Capture the cell that displays the provided text and extract its (X, Y) central coordinate. 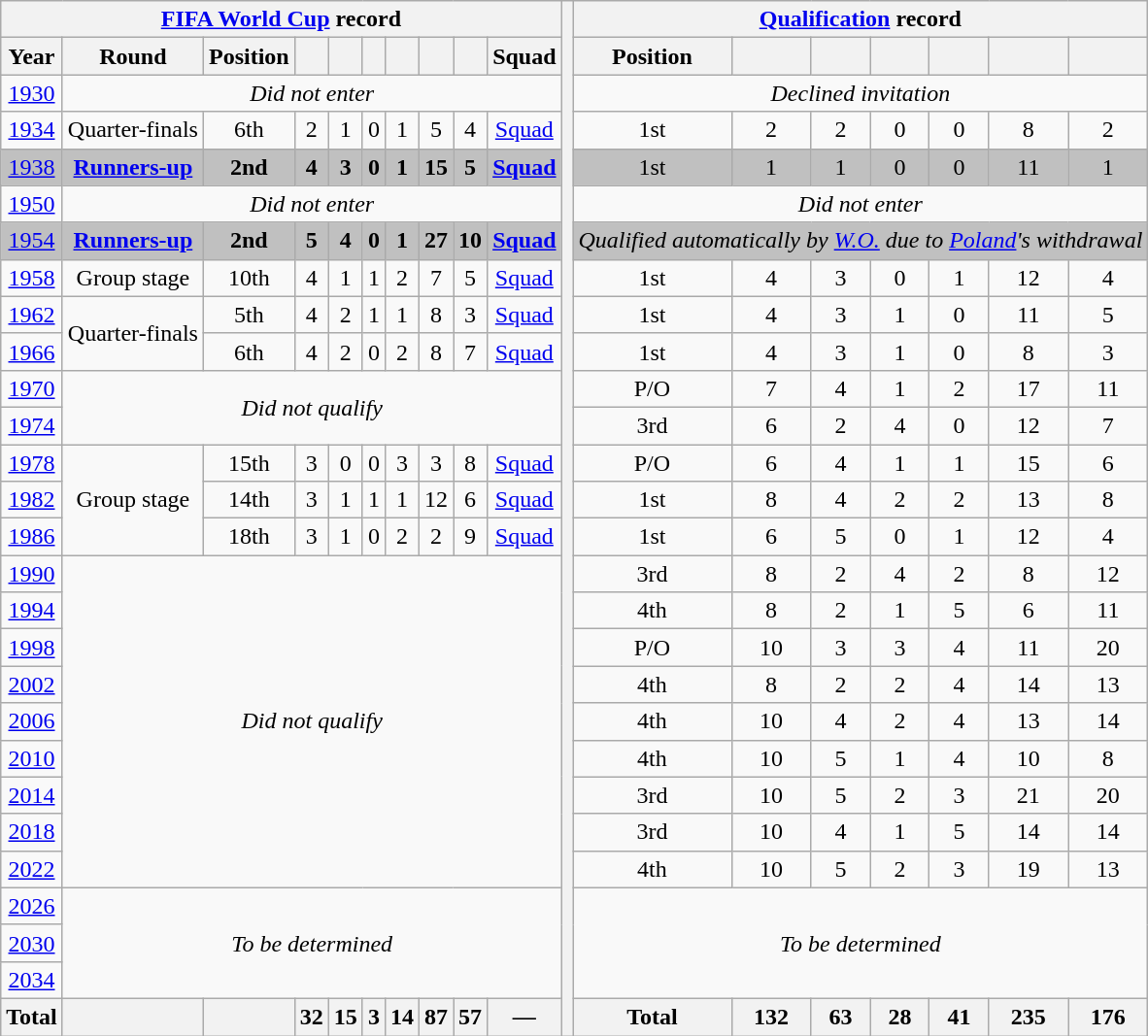
18th (249, 537)
1954 (32, 241)
1938 (32, 167)
Qualified automatically by W.O. due to Poland's withdrawal (861, 241)
1962 (32, 315)
1950 (32, 204)
19 (1029, 869)
1970 (32, 388)
Round (132, 56)
Qualification record (861, 19)
FIFA World Cup record (282, 19)
132 (771, 1017)
Year (32, 56)
Declined invitation (861, 93)
2018 (32, 832)
32 (311, 1017)
1974 (32, 425)
5th (249, 315)
57 (470, 1017)
235 (1029, 1017)
14th (249, 500)
1982 (32, 500)
2034 (32, 980)
21 (1029, 795)
1994 (32, 611)
176 (1108, 1017)
1990 (32, 574)
63 (841, 1017)
2006 (32, 721)
17 (1029, 388)
2026 (32, 906)
1958 (32, 278)
1978 (32, 463)
1934 (32, 130)
15th (249, 463)
2002 (32, 685)
— (524, 1017)
41 (960, 1017)
1966 (32, 351)
2030 (32, 943)
28 (899, 1017)
1930 (32, 93)
2010 (32, 758)
9 (470, 537)
87 (435, 1017)
1998 (32, 648)
10th (249, 278)
2022 (32, 869)
1986 (32, 537)
27 (435, 241)
2014 (32, 795)
